Output the [x, y] coordinate of the center of the cell containing the given text.  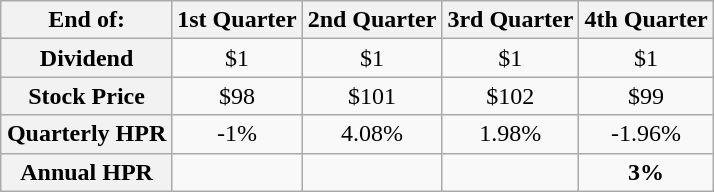
$101 [372, 96]
-1.96% [646, 134]
Dividend [86, 58]
Stock Price [86, 96]
-1% [237, 134]
4th Quarter [646, 20]
3rd Quarter [510, 20]
$102 [510, 96]
$98 [237, 96]
1st Quarter [237, 20]
End of: [86, 20]
4.08% [372, 134]
Annual HPR [86, 172]
$99 [646, 96]
1.98% [510, 134]
3% [646, 172]
2nd Quarter [372, 20]
Quarterly HPR [86, 134]
